From the cell containing the given text, extract its center point as (x, y) coordinate. 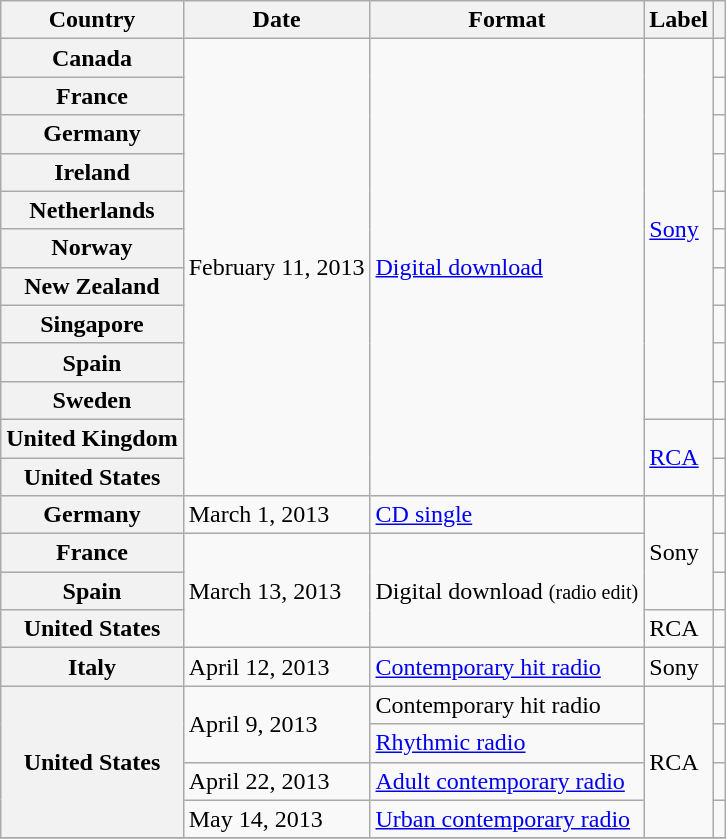
Rhythmic radio (507, 743)
March 1, 2013 (276, 515)
Ireland (92, 172)
Singapore (92, 324)
CD single (507, 515)
Date (276, 20)
April 22, 2013 (276, 781)
Format (507, 20)
Italy (92, 667)
Urban contemporary radio (507, 819)
Digital download (507, 268)
Digital download (radio edit) (507, 591)
May 14, 2013 (276, 819)
Country (92, 20)
Adult contemporary radio (507, 781)
Canada (92, 58)
United Kingdom (92, 438)
Sweden (92, 400)
April 12, 2013 (276, 667)
Norway (92, 248)
New Zealand (92, 286)
February 11, 2013 (276, 268)
March 13, 2013 (276, 591)
Netherlands (92, 210)
Label (679, 20)
April 9, 2013 (276, 724)
